For the text-containing cell, return its midpoint in (X, Y) coordinate format. 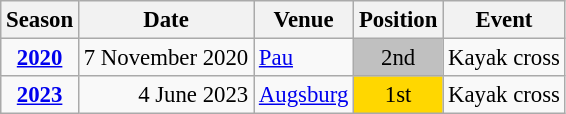
Pau (304, 58)
2nd (398, 58)
2023 (40, 95)
Position (398, 20)
4 June 2023 (166, 95)
1st (398, 95)
Venue (304, 20)
7 November 2020 (166, 58)
Date (166, 20)
Augsburg (304, 95)
2020 (40, 58)
Season (40, 20)
Event (504, 20)
